Locate the cell with the specified text and output its [x, y] center coordinate. 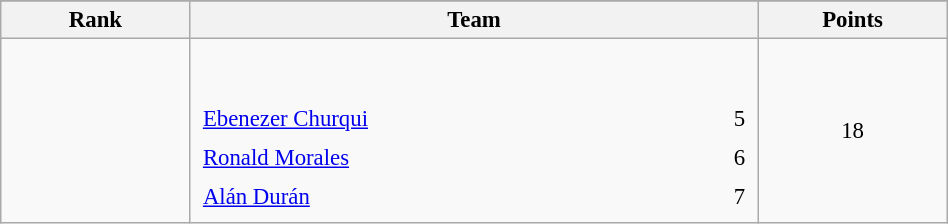
Ebenezer Churqui [444, 119]
Ebenezer Churqui 5 Ronald Morales 6 Alán Durán 7 [474, 132]
5 [721, 119]
7 [721, 197]
18 [852, 132]
Alán Durán [444, 197]
6 [721, 158]
Points [852, 20]
Team [474, 20]
Ronald Morales [444, 158]
Rank [96, 20]
